Provide the (X, Y) coordinate of the cell's center where the given text is located.  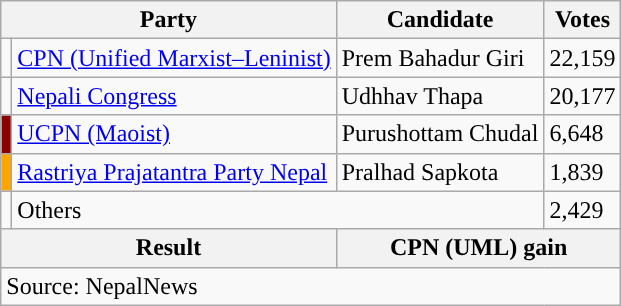
1,839 (582, 172)
Pralhad Sapkota (440, 172)
Result (168, 248)
CPN (Unified Marxist–Leninist) (174, 58)
22,159 (582, 58)
Source: NepalNews (311, 286)
Nepali Congress (174, 96)
UCPN (Maoist) (174, 134)
Udhhav Thapa (440, 96)
Candidate (440, 20)
2,429 (582, 210)
Prem Bahadur Giri (440, 58)
Others (278, 210)
Rastriya Prajatantra Party Nepal (174, 172)
20,177 (582, 96)
CPN (UML) gain (478, 248)
Party (168, 20)
Votes (582, 20)
6,648 (582, 134)
Purushottam Chudal (440, 134)
